Return the [X, Y] coordinate for the center point of the cell that contains the specified text.  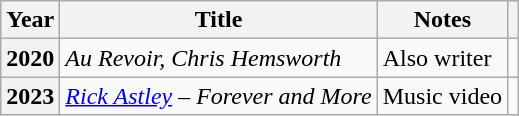
Rick Astley – Forever and More [218, 96]
2020 [30, 58]
2023 [30, 96]
Music video [442, 96]
Au Revoir, Chris Hemsworth [218, 58]
Title [218, 20]
Year [30, 20]
Notes [442, 20]
Also writer [442, 58]
